From the cell containing the given text, extract its center point as [X, Y] coordinate. 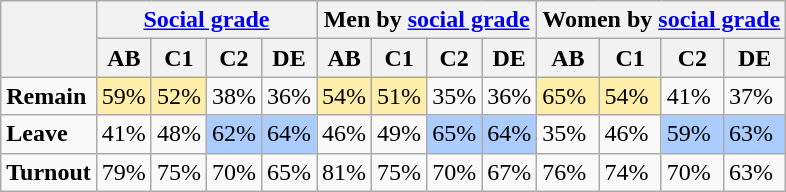
67% [510, 172]
Men by social grade [427, 20]
Remain [49, 96]
38% [234, 96]
37% [754, 96]
Turnout [49, 172]
49% [400, 134]
74% [630, 172]
79% [124, 172]
Women by social grade [662, 20]
76% [568, 172]
48% [178, 134]
62% [234, 134]
81% [344, 172]
52% [178, 96]
Leave [49, 134]
51% [400, 96]
Social grade [206, 20]
